Extract the (x, y) coordinate from the center of the cell holding the provided text.  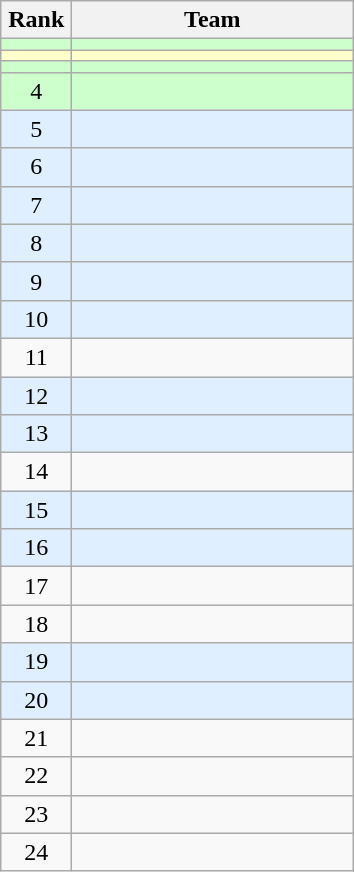
23 (36, 814)
18 (36, 624)
20 (36, 700)
Rank (36, 20)
12 (36, 395)
8 (36, 243)
13 (36, 434)
Team (212, 20)
6 (36, 167)
21 (36, 738)
11 (36, 357)
19 (36, 662)
9 (36, 281)
5 (36, 129)
16 (36, 548)
10 (36, 319)
14 (36, 472)
17 (36, 586)
22 (36, 776)
15 (36, 510)
24 (36, 852)
7 (36, 205)
4 (36, 91)
